Extract the [x, y] coordinate from the center of the cell holding the provided text.  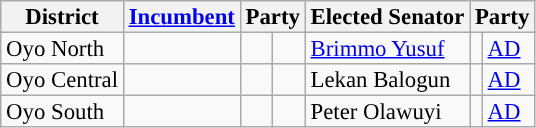
Brimmo Yusuf [387, 49]
Elected Senator [387, 17]
Incumbent [182, 17]
Peter Olawuyi [387, 112]
District [62, 17]
Oyo South [62, 112]
Oyo North [62, 49]
Oyo Central [62, 80]
Lekan Balogun [387, 80]
